Identify which cell holds the provided text, then report its [X, Y] central coordinate. 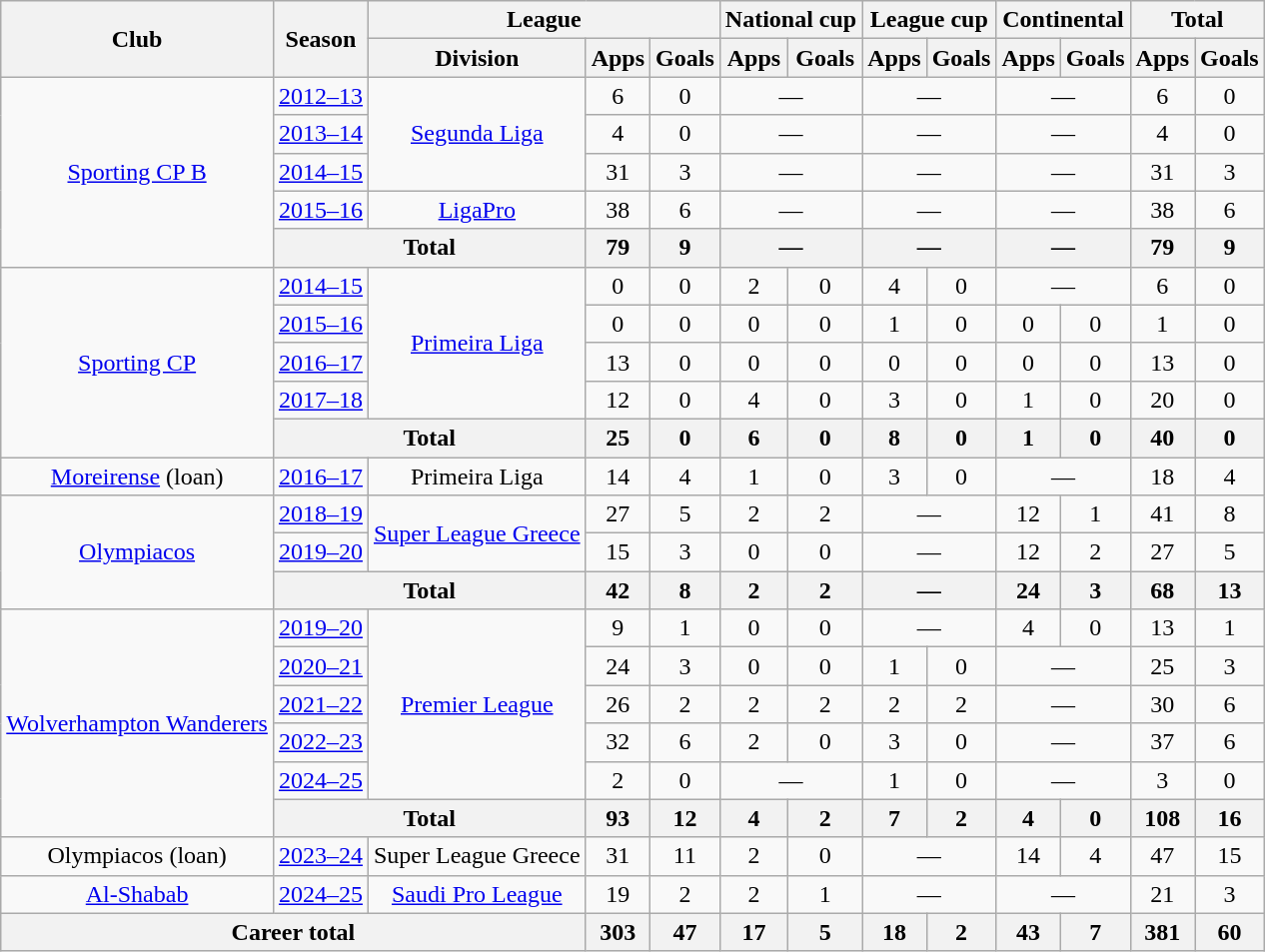
2013–14 [320, 134]
Premier League [477, 704]
60 [1230, 932]
Saudi Pro League [477, 894]
30 [1162, 704]
108 [1162, 818]
League cup [929, 20]
2022–23 [320, 742]
303 [618, 932]
Career total [294, 932]
Season [320, 39]
37 [1162, 742]
43 [1028, 932]
Club [138, 39]
41 [1162, 514]
Sporting CP B [138, 172]
Continental [1063, 20]
26 [618, 704]
16 [1230, 818]
Olympiacos (loan) [138, 856]
93 [618, 818]
LigaPro [477, 210]
32 [618, 742]
40 [1162, 438]
42 [618, 590]
11 [685, 856]
68 [1162, 590]
2021–22 [320, 704]
2012–13 [320, 96]
2017–18 [320, 400]
Wolverhampton Wanderers [138, 723]
21 [1162, 894]
Segunda Liga [477, 134]
National cup [790, 20]
Olympiacos [138, 552]
2023–24 [320, 856]
381 [1162, 932]
Moreirense (loan) [138, 476]
20 [1162, 400]
2018–19 [320, 514]
17 [753, 932]
League [544, 20]
Division [477, 58]
Sporting CP [138, 362]
Al-Shabab [138, 894]
19 [618, 894]
2020–21 [320, 666]
